Provide the [X, Y] coordinate of the cell's center where the given text is located.  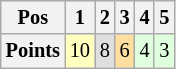
6 [125, 51]
1 [80, 17]
Pos [33, 17]
8 [105, 51]
Points [33, 51]
10 [80, 51]
5 [164, 17]
2 [105, 17]
